Find where the given text appears and provide that cell's center as (X, Y) coordinate. 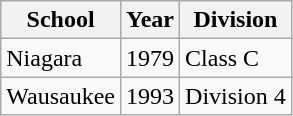
Division (236, 20)
1979 (150, 58)
Niagara (61, 58)
Class C (236, 58)
Year (150, 20)
School (61, 20)
Division 4 (236, 96)
Wausaukee (61, 96)
1993 (150, 96)
